Return the [x, y] coordinate for the center point of the cell that contains the specified text.  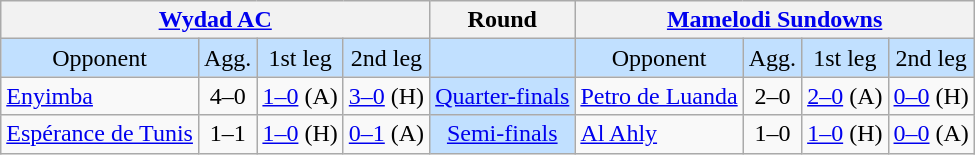
1–0 (A) [300, 96]
Semi-finals [502, 134]
Espérance de Tunis [100, 134]
1–0 [772, 134]
Mamelodi Sundowns [775, 20]
Enyimba [100, 96]
0–0 (A) [931, 134]
3–0 (H) [386, 96]
2–0 (A) [845, 96]
Round [502, 20]
2–0 [772, 96]
Petro de Luanda [659, 96]
0–1 (A) [386, 134]
Quarter-finals [502, 96]
0–0 (H) [931, 96]
1–1 [227, 134]
Wydad AC [216, 20]
Al Ahly [659, 134]
4–0 [227, 96]
